Return the (X, Y) coordinate for the center point of the cell that contains the specified text.  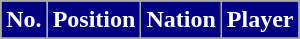
Player (260, 20)
Nation (181, 20)
Position (94, 20)
No. (24, 20)
